Detect which cell encompasses the target text, then output its (x, y) center coordinate. 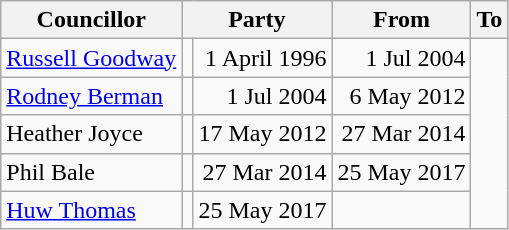
Heather Joyce (92, 134)
To (490, 20)
Russell Goodway (92, 58)
From (402, 20)
17 May 2012 (262, 134)
Rodney Berman (92, 96)
Party (257, 20)
Phil Bale (92, 172)
6 May 2012 (402, 96)
Councillor (92, 20)
1 April 1996 (262, 58)
Huw Thomas (92, 210)
